Return the (X, Y) coordinate for the center point of the cell that contains the specified text.  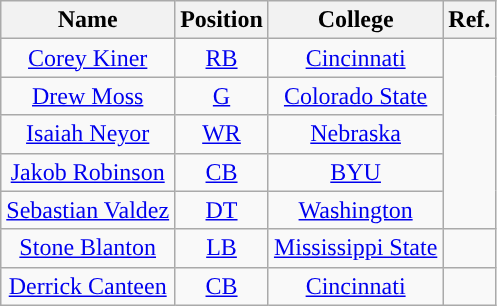
Name (88, 20)
Corey Kiner (88, 58)
Mississippi State (355, 248)
WR (222, 134)
Washington (355, 210)
DT (222, 210)
Sebastian Valdez (88, 210)
Derrick Canteen (88, 286)
Ref. (470, 20)
Nebraska (355, 134)
BYU (355, 172)
Position (222, 20)
Jakob Robinson (88, 172)
LB (222, 248)
Stone Blanton (88, 248)
College (355, 20)
Isaiah Neyor (88, 134)
Colorado State (355, 96)
G (222, 96)
RB (222, 58)
Drew Moss (88, 96)
